Search for the cell housing the specified text and yield its [x, y] center coordinate. 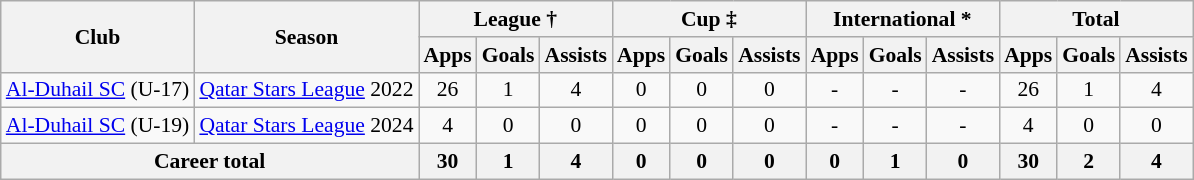
Al-Duhail SC (U-19) [98, 126]
International * [903, 19]
League † [515, 19]
Qatar Stars League 2024 [306, 126]
Al-Duhail SC (U-17) [98, 90]
Cup ‡ [709, 19]
Club [98, 36]
2 [1088, 162]
Total [1096, 19]
Career total [210, 162]
Qatar Stars League 2022 [306, 90]
Season [306, 36]
